Pinpoint the cell where the given text exists, returning its (x, y) midpoint coordinate. 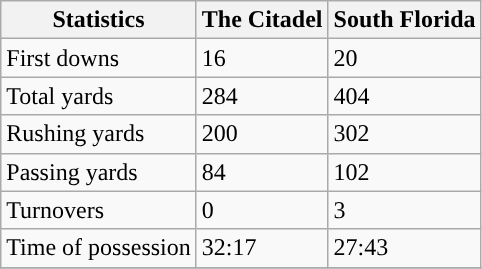
27:43 (404, 248)
The Citadel (262, 20)
Turnovers (99, 210)
First downs (99, 58)
16 (262, 58)
32:17 (262, 248)
Time of possession (99, 248)
404 (404, 96)
Statistics (99, 20)
20 (404, 58)
Total yards (99, 96)
284 (262, 96)
0 (262, 210)
302 (404, 134)
102 (404, 172)
84 (262, 172)
Rushing yards (99, 134)
South Florida (404, 20)
200 (262, 134)
3 (404, 210)
Passing yards (99, 172)
